Output the [x, y] coordinate of the center of the cell containing the given text.  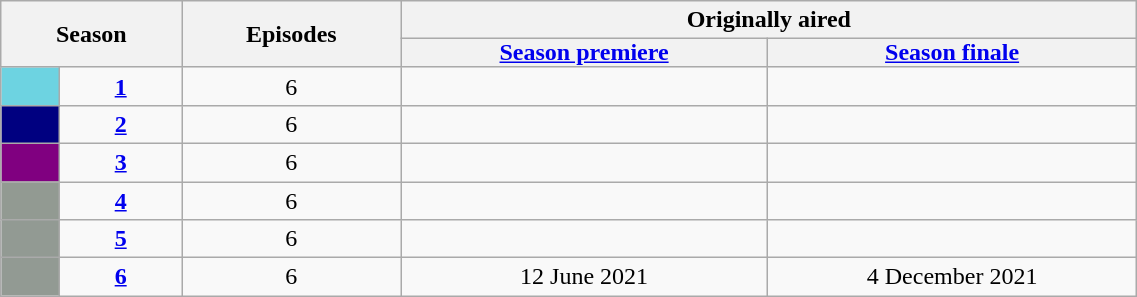
Season [92, 34]
Season premiere [584, 53]
1 [120, 86]
3 [120, 162]
4 [120, 201]
2 [120, 124]
Season finale [952, 53]
5 [120, 239]
Originally aired [769, 20]
12 June 2021 [584, 277]
Episodes [292, 34]
4 December 2021 [952, 277]
